Extract the [X, Y] coordinate from the center of the cell holding the provided text.  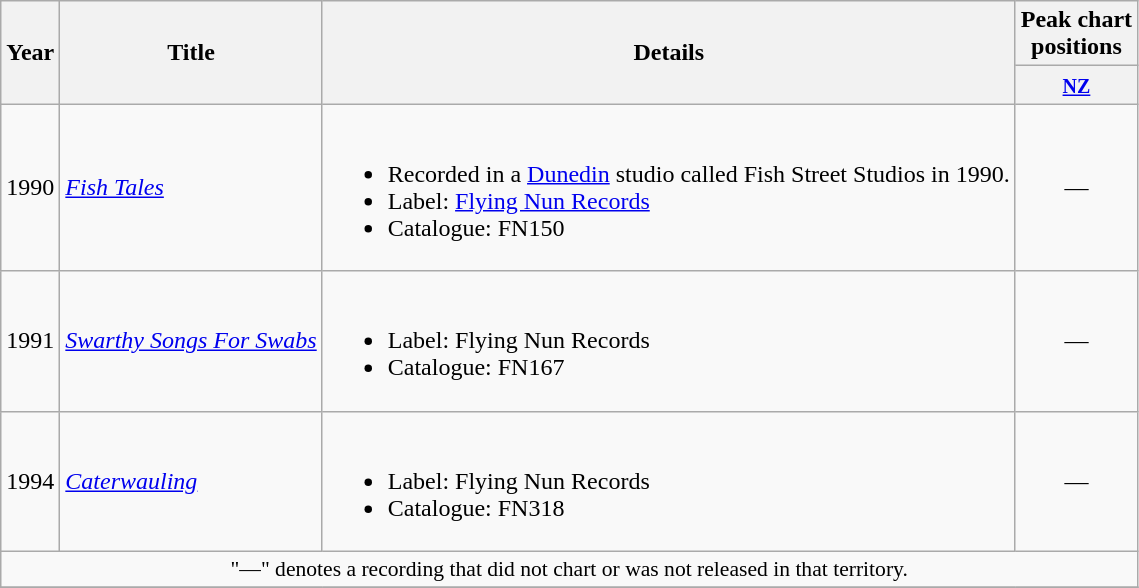
Label: Flying Nun RecordsCatalogue: FN318 [668, 481]
Year [30, 52]
"—" denotes a recording that did not chart or was not released in that territory. [570, 569]
Details [668, 52]
Caterwauling [191, 481]
Peak chartpositions [1076, 34]
1994 [30, 481]
Swarthy Songs For Swabs [191, 341]
1991 [30, 341]
Label: Flying Nun RecordsCatalogue: FN167 [668, 341]
NZ [1076, 85]
Recorded in a Dunedin studio called Fish Street Studios in 1990.Label: Flying Nun RecordsCatalogue: FN150 [668, 188]
Fish Tales [191, 188]
1990 [30, 188]
Title [191, 52]
